Detect which cell encompasses the target text, then output its [x, y] center coordinate. 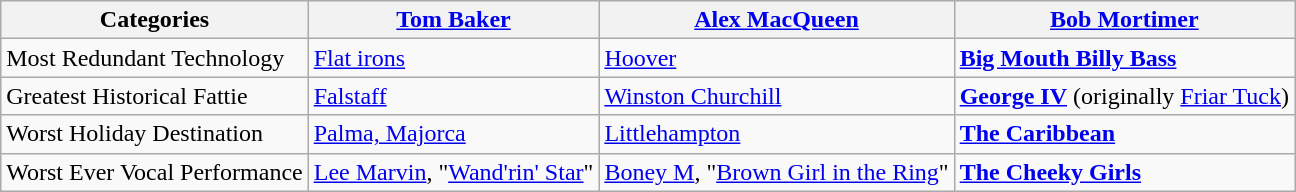
Flat irons [454, 58]
The Cheeky Girls [1124, 172]
Bob Mortimer [1124, 20]
Falstaff [454, 96]
Lee Marvin, "Wand'rin' Star" [454, 172]
Boney M, "Brown Girl in the Ring" [776, 172]
Alex MacQueen [776, 20]
Categories [154, 20]
Littlehampton [776, 134]
Hoover [776, 58]
Greatest Historical Fattie [154, 96]
The Caribbean [1124, 134]
Worst Holiday Destination [154, 134]
Winston Churchill [776, 96]
Worst Ever Vocal Performance [154, 172]
Tom Baker [454, 20]
Palma, Majorca [454, 134]
Most Redundant Technology [154, 58]
George IV (originally Friar Tuck) [1124, 96]
Big Mouth Billy Bass [1124, 58]
